Pinpoint the cell where the given text exists, returning its (x, y) midpoint coordinate. 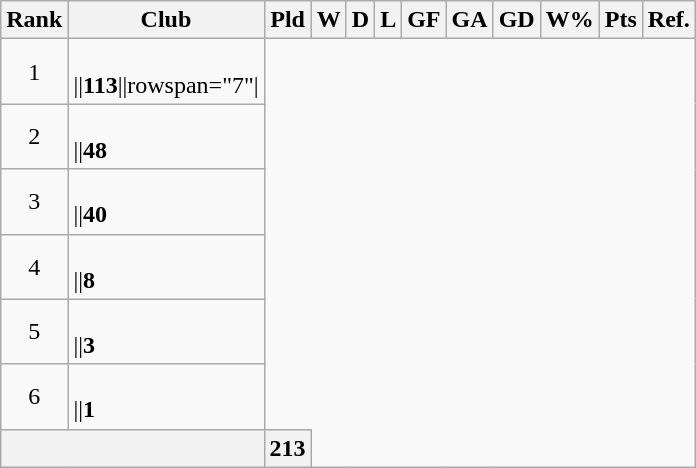
Rank (34, 20)
1 (34, 72)
||40 (166, 202)
||48 (166, 136)
213 (288, 448)
2 (34, 136)
L (388, 20)
6 (34, 396)
W% (570, 20)
Pts (620, 20)
GF (424, 20)
||3 (166, 332)
3 (34, 202)
5 (34, 332)
W (328, 20)
GA (470, 20)
D (360, 20)
||113||rowspan="7"| (166, 72)
Club (166, 20)
||8 (166, 266)
GD (516, 20)
Pld (288, 20)
Ref. (668, 20)
4 (34, 266)
||1 (166, 396)
